For the text-containing cell, return its midpoint in [X, Y] coordinate format. 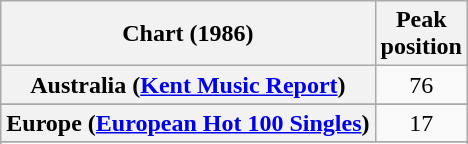
Chart (1986) [188, 34]
17 [421, 123]
Europe (European Hot 100 Singles) [188, 123]
Australia (Kent Music Report) [188, 85]
Peak position [421, 34]
76 [421, 85]
